Extract the [x, y] coordinate from the center of the cell holding the provided text.  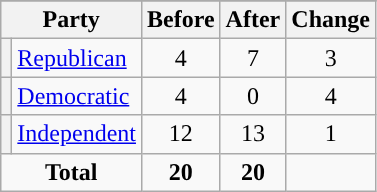
12 [180, 134]
Republican [77, 58]
Total [72, 172]
Before [180, 20]
After [253, 20]
Independent [77, 134]
0 [253, 96]
3 [331, 58]
13 [253, 134]
Party [72, 20]
Democratic [77, 96]
7 [253, 58]
Change [331, 20]
1 [331, 134]
